Scan for the cell matching the given text and deliver its [X, Y] coordinate at center. 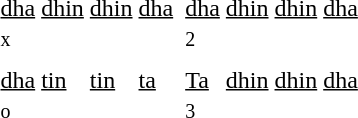
ta [156, 80]
Ta [203, 80]
2 [203, 44]
